From the cell containing the given text, extract its center point as (x, y) coordinate. 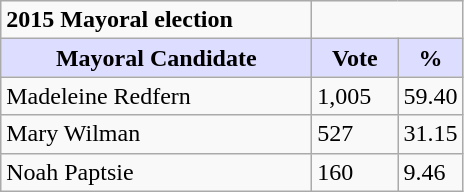
59.40 (430, 96)
160 (355, 172)
527 (355, 134)
Mayoral Candidate (156, 58)
9.46 (430, 172)
2015 Mayoral election (156, 20)
31.15 (430, 134)
% (430, 58)
Vote (355, 58)
Mary Wilman (156, 134)
Noah Paptsie (156, 172)
Madeleine Redfern (156, 96)
1,005 (355, 96)
